Capture the cell that displays the provided text and extract its (x, y) central coordinate. 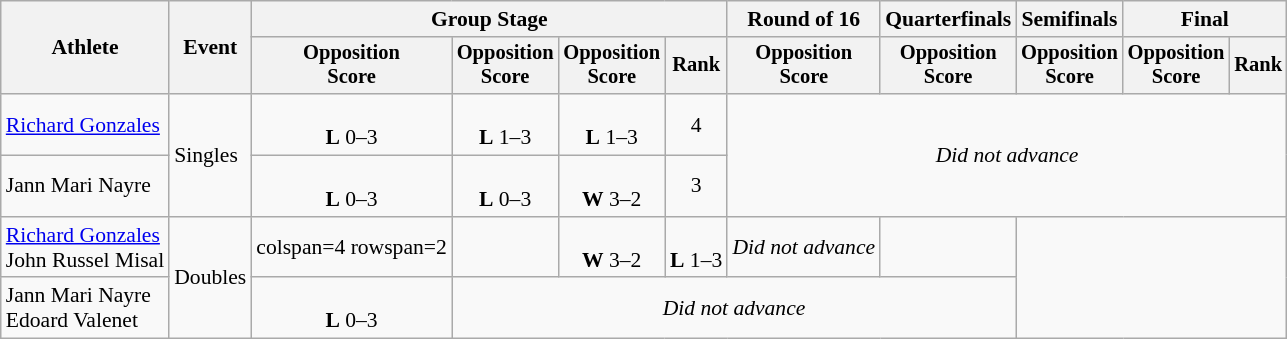
colspan=4 rowspan=2 (352, 248)
Jann Mari NayreEdoard Valenet (85, 308)
Round of 16 (804, 19)
3 (696, 186)
Group Stage (489, 19)
Event (210, 48)
Semifinals (1070, 19)
Final (1205, 19)
Singles (210, 155)
4 (696, 124)
Doubles (210, 278)
Jann Mari Nayre (85, 186)
Quarterfinals (948, 19)
Richard Gonzales (85, 124)
Richard GonzalesJohn Russel Misal (85, 248)
Athlete (85, 48)
